Return [x, y] of the center of cell containing provided text 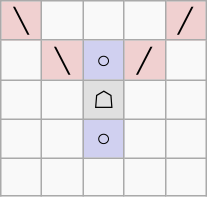
☖ [104, 100]
